Determine the (x, y) coordinate at the center of the cell enclosing the given text.  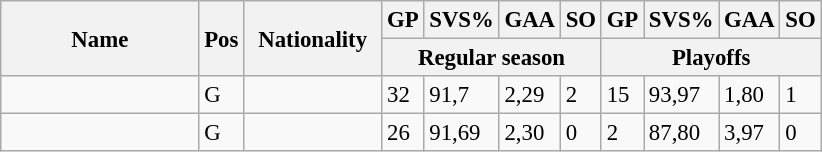
32 (403, 95)
1,80 (750, 95)
2,29 (530, 95)
87,80 (682, 133)
91,69 (462, 133)
93,97 (682, 95)
Name (100, 38)
1 (800, 95)
Pos (222, 38)
15 (622, 95)
26 (403, 133)
Regular season (492, 58)
91,7 (462, 95)
Nationality (313, 38)
Playoffs (711, 58)
3,97 (750, 133)
2,30 (530, 133)
